From the cell containing the given text, extract its center point as (X, Y) coordinate. 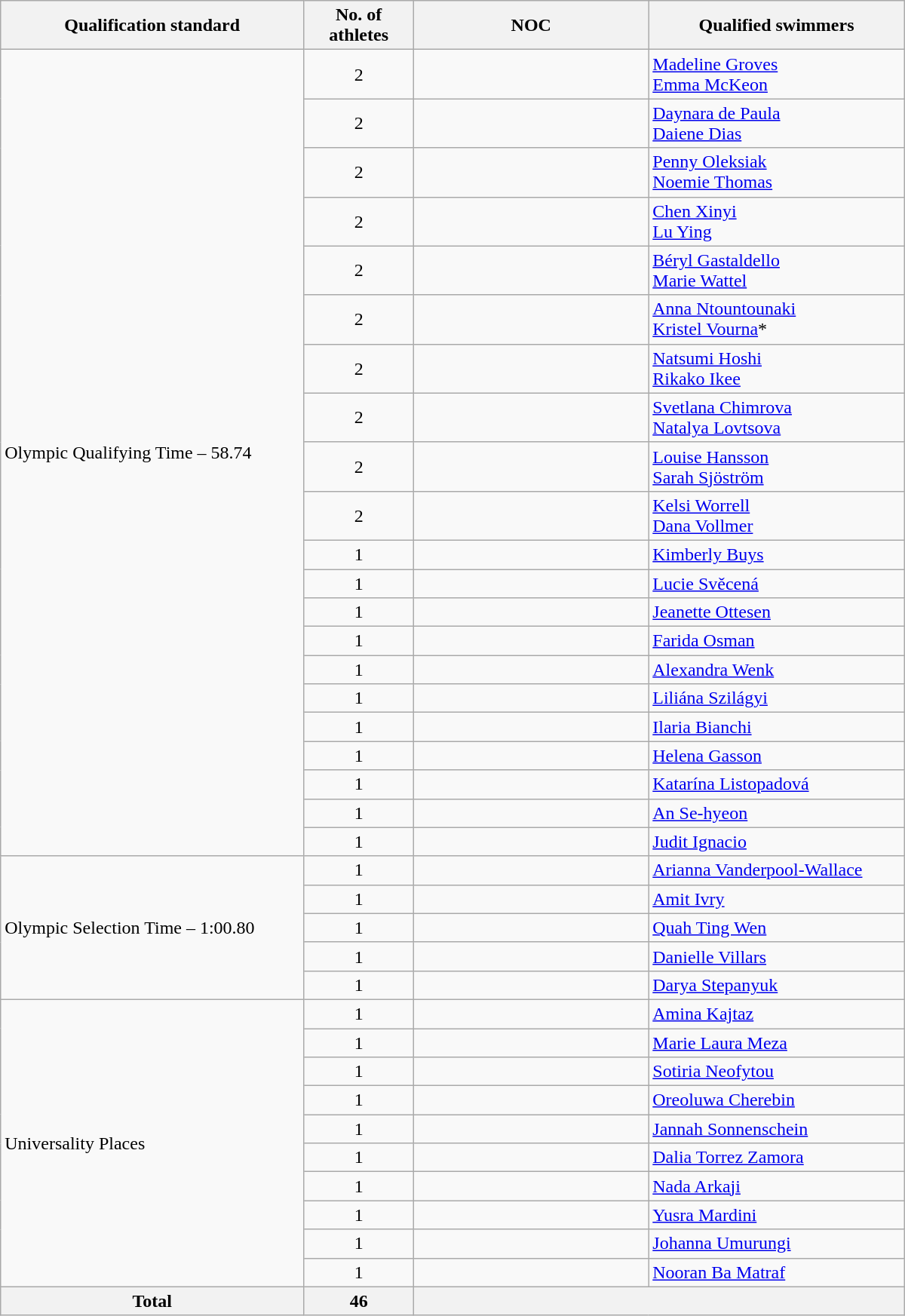
Farida Osman (777, 641)
Yusra Mardini (777, 1215)
Arianna Vanderpool-Wallace (777, 870)
Amina Kajtaz (777, 1014)
Madeline GrovesEmma McKeon (777, 74)
Kimberly Buys (777, 554)
Liliána Szilágyi (777, 698)
46 (359, 1301)
Nada Arkaji (777, 1186)
Qualified swimmers (777, 26)
Total (152, 1301)
Universality Places (152, 1143)
Qualification standard (152, 26)
Alexandra Wenk (777, 670)
Olympic Qualifying Time – 58.74 (152, 452)
Anna NtountounakiKristel Vourna* (777, 320)
Nooran Ba Matraf (777, 1272)
Danielle Villars (777, 956)
Ilaria Bianchi (777, 727)
Helena Gasson (777, 756)
Penny OleksiakNoemie Thomas (777, 172)
No. of athletes (359, 26)
Johanna Umurungi (777, 1244)
Amit Ivry (777, 899)
Quah Ting Wen (777, 928)
Natsumi HoshiRikako Ikee (777, 368)
Olympic Selection Time – 1:00.80 (152, 928)
Darya Stepanyuk (777, 985)
NOC (531, 26)
Judit Ignacio (777, 842)
Jannah Sonnenschein (777, 1129)
Chen XinyiLu Ying (777, 222)
Svetlana ChimrovaNatalya Lovtsova (777, 418)
Jeanette Ottesen (777, 612)
Oreoluwa Cherebin (777, 1100)
Lucie Svěcená (777, 583)
Katarína Listopadová (777, 784)
Sotiria Neofytou (777, 1072)
An Se-hyeon (777, 813)
Béryl GastaldelloMarie Wattel (777, 270)
Marie Laura Meza (777, 1043)
Dalia Torrez Zamora (777, 1158)
Daynara de PaulaDaiene Dias (777, 124)
Kelsi WorrellDana Vollmer (777, 516)
Louise HanssonSarah Sjöström (777, 466)
